For the text-containing cell, return its midpoint in [X, Y] coordinate format. 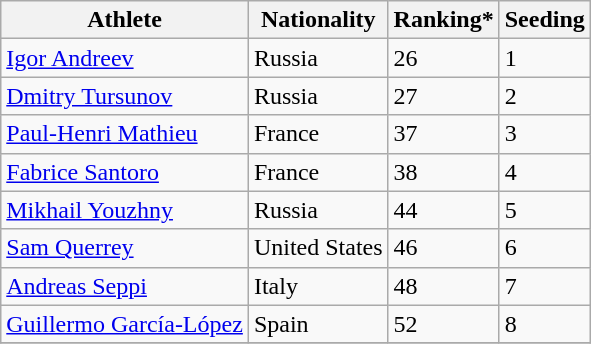
2 [544, 96]
7 [544, 286]
48 [444, 286]
Italy [318, 286]
Paul-Henri Mathieu [125, 134]
44 [444, 210]
38 [444, 172]
Dmitry Tursunov [125, 96]
Guillermo García-López [125, 324]
Athlete [125, 20]
5 [544, 210]
Spain [318, 324]
26 [444, 58]
27 [444, 96]
United States [318, 248]
Mikhail Youzhny [125, 210]
Ranking* [444, 20]
Fabrice Santoro [125, 172]
1 [544, 58]
Nationality [318, 20]
Andreas Seppi [125, 286]
Igor Andreev [125, 58]
3 [544, 134]
8 [544, 324]
4 [544, 172]
Seeding [544, 20]
46 [444, 248]
37 [444, 134]
52 [444, 324]
Sam Querrey [125, 248]
6 [544, 248]
